Extract the [x, y] coordinate from the center of the cell holding the provided text.  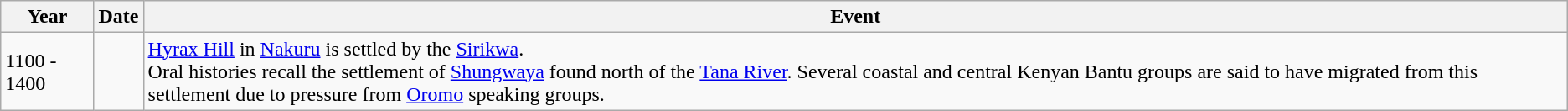
Date [119, 17]
1100 - 1400 [47, 71]
Event [855, 17]
Year [47, 17]
